Pinpoint the cell where the given text exists, returning its [X, Y] midpoint coordinate. 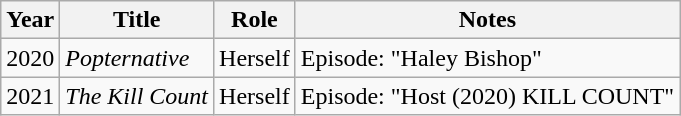
Episode: "Host (2020) KILL COUNT" [487, 96]
Episode: "Haley Bishop" [487, 58]
Title [137, 20]
Notes [487, 20]
Popternative [137, 58]
Year [30, 20]
The Kill Count [137, 96]
Role [255, 20]
2021 [30, 96]
2020 [30, 58]
